Scan for the cell matching the given text and deliver its [x, y] coordinate at center. 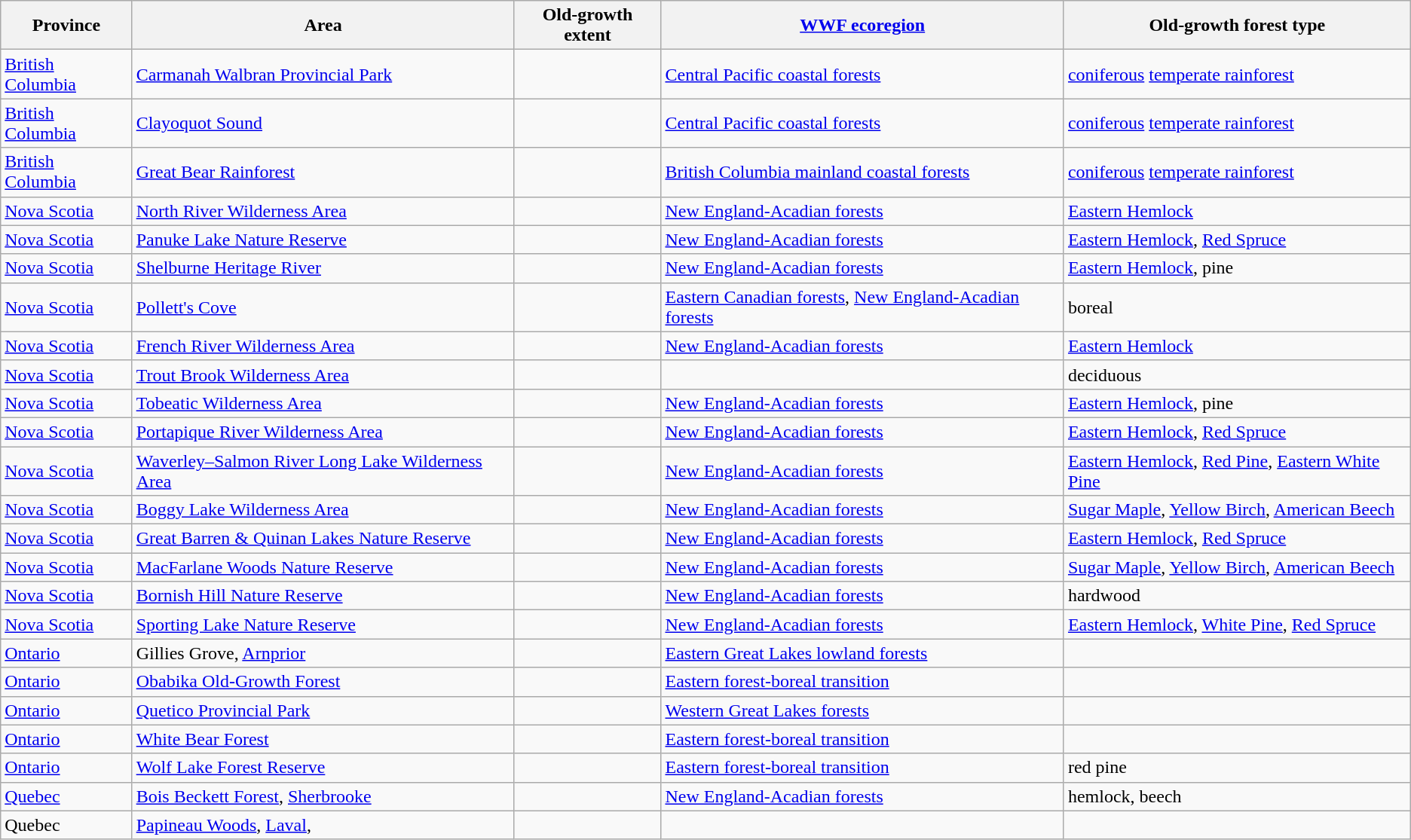
WWF ecoregion [862, 26]
Eastern Hemlock, White Pine, Red Spruce [1237, 625]
Quetico Provincial Park [323, 710]
White Bear Forest [323, 739]
Tobeatic Wilderness Area [323, 403]
Obabika Old-Growth Forest [323, 682]
Area [323, 26]
Sporting Lake Nature Reserve [323, 625]
Eastern Great Lakes lowland forests [862, 653]
Boggy Lake Wilderness Area [323, 510]
Waverley–Salmon River Long Lake Wilderness Area [323, 470]
Wolf Lake Forest Reserve [323, 768]
Carmanah Walbran Provincial Park [323, 74]
Eastern Hemlock, Red Pine, Eastern White Pine [1237, 470]
Great Barren & Quinan Lakes Nature Reserve [323, 539]
MacFarlane Woods Nature Reserve [323, 567]
Portapique River Wilderness Area [323, 432]
Panuke Lake Nature Reserve [323, 240]
Clayoquot Sound [323, 124]
Shelburne Heritage River [323, 268]
red pine [1237, 768]
Province [66, 26]
Papineau Woods, Laval, [323, 825]
Old-growth forest type [1237, 26]
Old-growth extent [588, 26]
British Columbia mainland coastal forests [862, 172]
hemlock, beech [1237, 796]
boreal [1237, 307]
North River Wilderness Area [323, 211]
deciduous [1237, 374]
Great Bear Rainforest [323, 172]
Bois Beckett Forest, Sherbrooke [323, 796]
Gillies Grove, Arnprior [323, 653]
Pollett's Cove [323, 307]
hardwood [1237, 596]
Trout Brook Wilderness Area [323, 374]
French River Wilderness Area [323, 346]
Eastern Canadian forests, New England-Acadian forests [862, 307]
Western Great Lakes forests [862, 710]
Bornish Hill Nature Reserve [323, 596]
